For the text-containing cell, return its midpoint in [x, y] coordinate format. 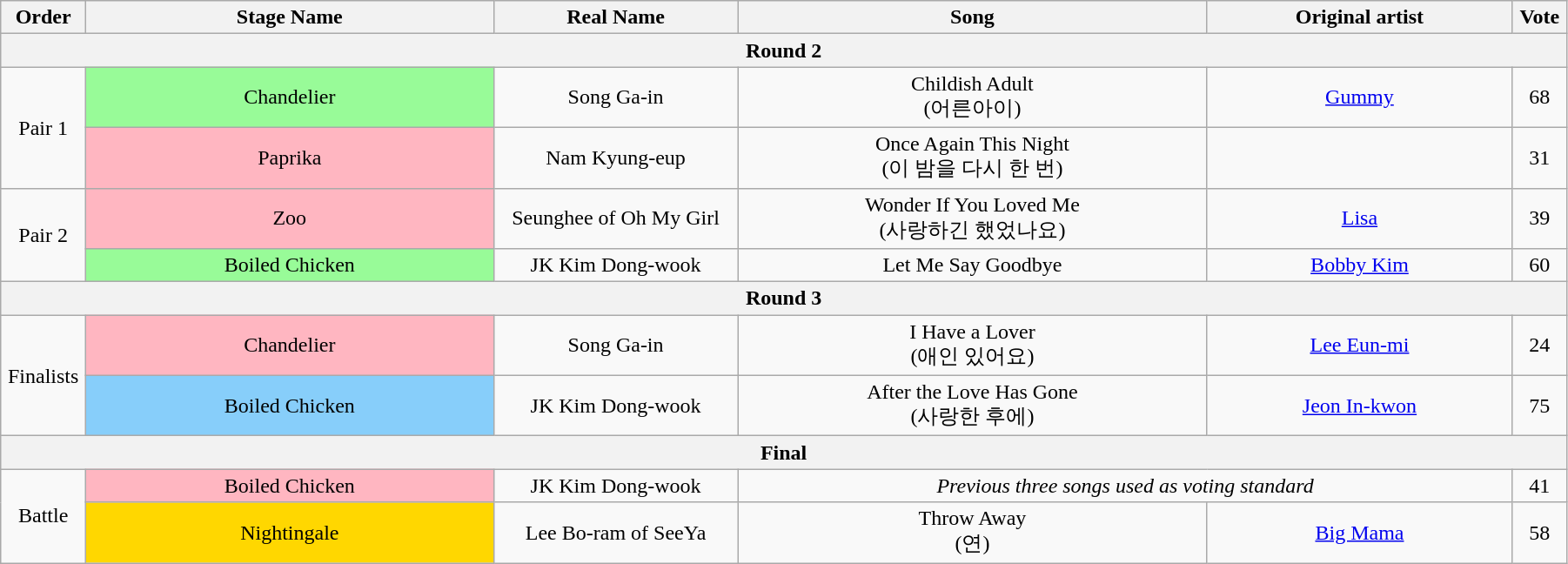
41 [1539, 486]
Previous three songs used as voting standard [1125, 486]
Lee Eun-mi [1359, 346]
Vote [1539, 17]
Stage Name [290, 17]
39 [1539, 218]
Paprika [290, 158]
Lee Bo-ram of SeeYa [616, 533]
Round 2 [784, 50]
Bobby Kim [1359, 265]
Throw Away(연) [973, 533]
Jeon In-kwon [1359, 406]
31 [1539, 158]
Big Mama [1359, 533]
Original artist [1359, 17]
Final [784, 453]
Round 3 [784, 299]
Wonder If You Loved Me(사랑하긴 했었나요) [973, 218]
Pair 2 [44, 235]
Once Again This Night(이 밤을 다시 한 번) [973, 158]
Battle [44, 516]
Nam Kyung-eup [616, 158]
24 [1539, 346]
60 [1539, 265]
Childish Adult(어른아이) [973, 97]
Nightingale [290, 533]
Finalists [44, 376]
Zoo [290, 218]
Lisa [1359, 218]
58 [1539, 533]
Order [44, 17]
Gummy [1359, 97]
Real Name [616, 17]
After the Love Has Gone(사랑한 후에) [973, 406]
Let Me Say Goodbye [973, 265]
68 [1539, 97]
I Have a Lover(애인 있어요) [973, 346]
75 [1539, 406]
Song [973, 17]
Seunghee of Oh My Girl [616, 218]
Pair 1 [44, 127]
